Determine the [X, Y] coordinate at the center of the cell enclosing the given text.  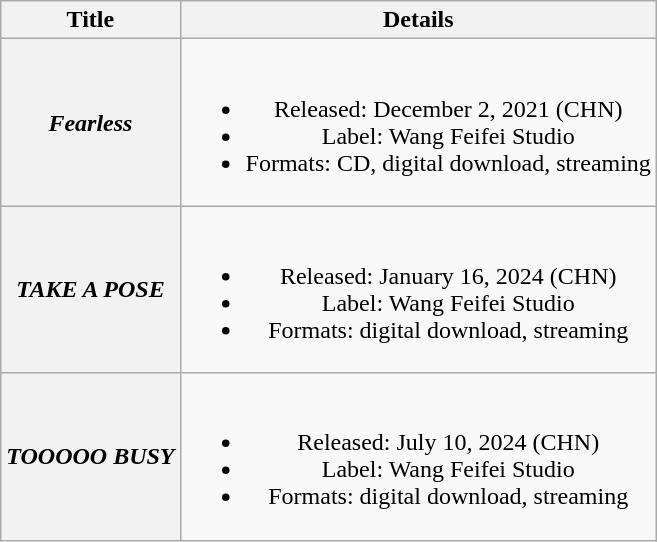
TAKE A POSE [90, 290]
Fearless [90, 122]
Title [90, 20]
Details [418, 20]
Released: December 2, 2021 (CHN)Label: Wang Feifei StudioFormats: CD, digital download, streaming [418, 122]
Released: January 16, 2024 (CHN)Label: Wang Feifei StudioFormats: digital download, streaming [418, 290]
TOOOOO BUSY [90, 456]
Released: July 10, 2024 (CHN)Label: Wang Feifei StudioFormats: digital download, streaming [418, 456]
